Provide the (X, Y) coordinate of the cell's center where the given text is located.  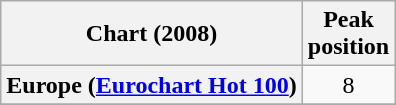
8 (348, 85)
Chart (2008) (152, 34)
Europe (Eurochart Hot 100) (152, 85)
Peakposition (348, 34)
